From the cell containing the given text, extract its center point as (X, Y) coordinate. 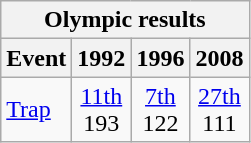
7th122 (160, 110)
2008 (220, 58)
1996 (160, 58)
11th193 (102, 110)
27th111 (220, 110)
Event (36, 58)
Olympic results (125, 20)
1992 (102, 58)
Trap (36, 110)
